Determine the [x, y] coordinate at the center of the cell enclosing the given text.  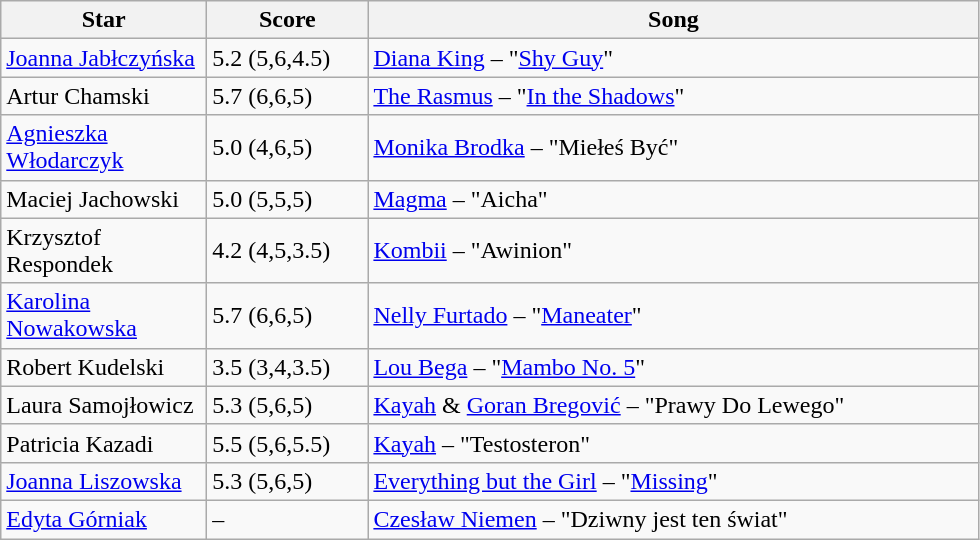
Star [104, 20]
Lou Bega – "Mambo No. 5" [674, 367]
Karolina Nowakowska [104, 316]
Everything but the Girl – "Missing" [674, 481]
Agnieszka Włodarczyk [104, 148]
Edyta Górniak [104, 519]
Kayah & Goran Bregović – "Prawy Do Lewego" [674, 405]
Score [288, 20]
Joanna Liszowska [104, 481]
The Rasmus – "In the Shadows" [674, 96]
Krzysztof Respondek [104, 250]
5.5 (5,6,5.5) [288, 443]
Artur Chamski [104, 96]
5.2 (5,6,4.5) [288, 58]
Patricia Kazadi [104, 443]
Joanna Jabłczyńska [104, 58]
Maciej Jachowski [104, 199]
3.5 (3,4,3.5) [288, 367]
5.0 (4,6,5) [288, 148]
4.2 (4,5,3.5) [288, 250]
Kombii – "Awinion" [674, 250]
Nelly Furtado – "Maneater" [674, 316]
5.0 (5,5,5) [288, 199]
Song [674, 20]
Magma – "Aicha" [674, 199]
Laura Samojłowicz [104, 405]
Czesław Niemen – "Dziwny jest ten świat" [674, 519]
Robert Kudelski [104, 367]
Monika Brodka – "Miełeś Być" [674, 148]
– [288, 519]
Kayah – "Testosteron" [674, 443]
Diana King – "Shy Guy" [674, 58]
